Output the (X, Y) coordinate of the center of the cell containing the given text.  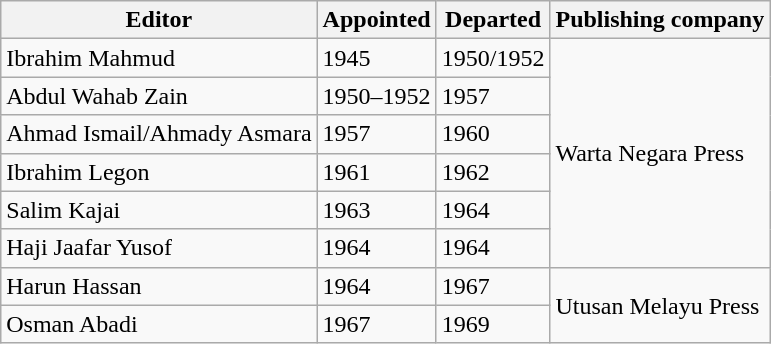
Warta Negara Press (660, 153)
1962 (493, 172)
Harun Hassan (159, 286)
1960 (493, 134)
1969 (493, 324)
Osman Abadi (159, 324)
1945 (376, 58)
Ibrahim Mahmud (159, 58)
Editor (159, 20)
Haji Jaafar Yusof (159, 248)
Publishing company (660, 20)
1950–1952 (376, 96)
Utusan Melayu Press (660, 305)
Appointed (376, 20)
Salim Kajai (159, 210)
Ibrahim Legon (159, 172)
Abdul Wahab Zain (159, 96)
Ahmad Ismail/Ahmady Asmara (159, 134)
1961 (376, 172)
Departed (493, 20)
1950/1952 (493, 58)
1963 (376, 210)
